Extract the [X, Y] coordinate from the center of the cell holding the provided text.  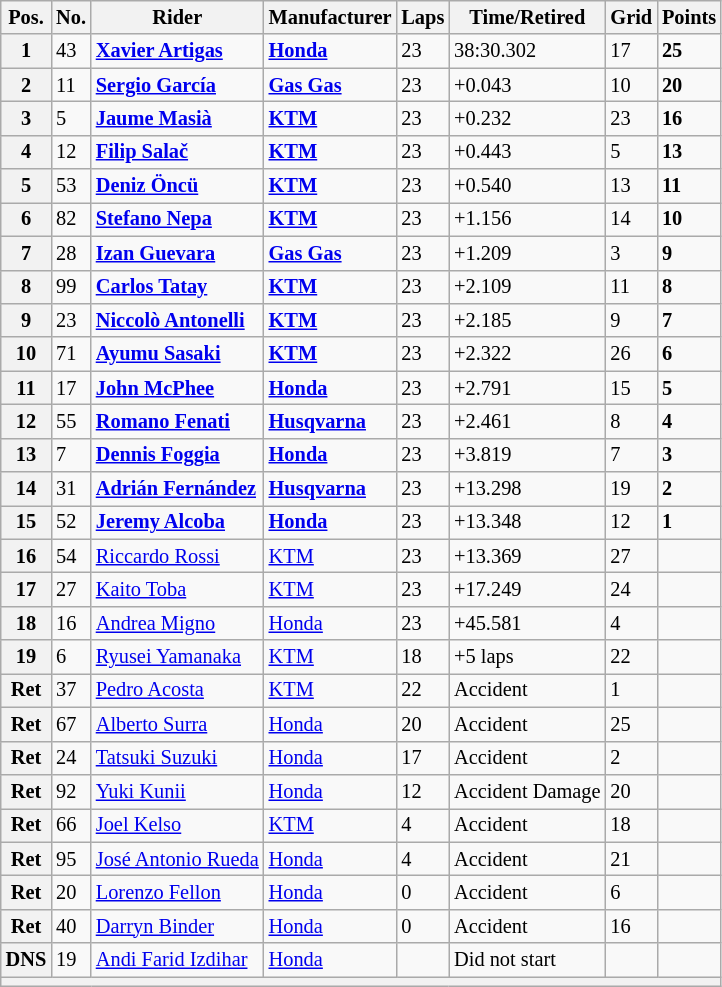
+1.156 [527, 219]
+2.322 [527, 354]
+13.298 [527, 489]
Riccardo Rossi [178, 556]
Yuki Kunii [178, 791]
Deniz Öncü [178, 186]
54 [71, 556]
99 [71, 287]
38:30.302 [527, 51]
Lorenzo Fellon [178, 892]
Jeremy Alcoba [178, 522]
82 [71, 219]
Xavier Artigas [178, 51]
Time/Retired [527, 17]
+0.043 [527, 85]
+3.819 [527, 455]
71 [71, 354]
Alberto Surra [178, 724]
Pos. [26, 17]
Kaito Toba [178, 589]
21 [631, 859]
Ayumu Sasaki [178, 354]
Pedro Acosta [178, 690]
+1.209 [527, 253]
66 [71, 825]
+0.443 [527, 152]
40 [71, 926]
Manufacturer [330, 17]
Sergio García [178, 85]
53 [71, 186]
Ryusei Yamanaka [178, 657]
52 [71, 522]
+2.791 [527, 388]
+17.249 [527, 589]
+2.461 [527, 421]
28 [71, 253]
Accident Damage [527, 791]
Darryn Binder [178, 926]
Adrián Fernández [178, 489]
Did not start [527, 960]
Filip Salač [178, 152]
John McPhee [178, 388]
+0.232 [527, 118]
+2.109 [527, 287]
Grid [631, 17]
+0.540 [527, 186]
55 [71, 421]
Stefano Nepa [178, 219]
43 [71, 51]
Andrea Migno [178, 623]
67 [71, 724]
Izan Guevara [178, 253]
+13.348 [527, 522]
Rider [178, 17]
Andi Farid Izdihar [178, 960]
37 [71, 690]
Points [689, 17]
+13.369 [527, 556]
Carlos Tatay [178, 287]
95 [71, 859]
Laps [422, 17]
31 [71, 489]
+2.185 [527, 320]
José Antonio Rueda [178, 859]
26 [631, 354]
DNS [26, 960]
Jaume Masià [178, 118]
+5 laps [527, 657]
92 [71, 791]
Dennis Foggia [178, 455]
Tatsuki Suzuki [178, 758]
No. [71, 17]
Joel Kelso [178, 825]
+45.581 [527, 623]
Niccolò Antonelli [178, 320]
Romano Fenati [178, 421]
